Find where the given text appears and provide that cell's center as (x, y) coordinate. 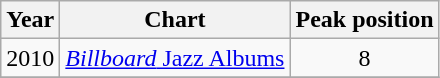
Billboard Jazz Albums (175, 58)
Peak position (364, 20)
Year (30, 20)
2010 (30, 58)
8 (364, 58)
Chart (175, 20)
